Provide the (X, Y) coordinate of the cell's center where the given text is located.  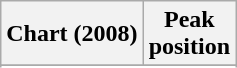
Peakposition (189, 34)
Chart (2008) (72, 34)
